Return the [x, y] coordinate for the center point of the cell that contains the specified text.  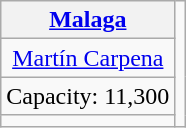
Capacity: 11,300 [88, 96]
Malaga [88, 20]
Martín Carpena [88, 58]
